From the cell containing the given text, extract its center point as (x, y) coordinate. 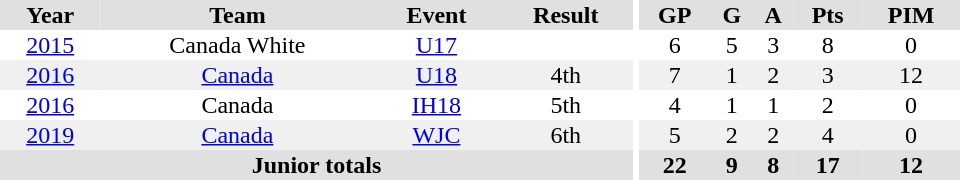
17 (828, 165)
U17 (436, 45)
Event (436, 15)
A (773, 15)
Pts (828, 15)
IH18 (436, 105)
2015 (50, 45)
5th (566, 105)
4th (566, 75)
U18 (436, 75)
6 (675, 45)
9 (732, 165)
GP (675, 15)
Junior totals (316, 165)
7 (675, 75)
22 (675, 165)
2019 (50, 135)
Year (50, 15)
Team (237, 15)
G (732, 15)
Result (566, 15)
Canada White (237, 45)
6th (566, 135)
PIM (911, 15)
WJC (436, 135)
